Pinpoint the cell where the given text exists, returning its (x, y) midpoint coordinate. 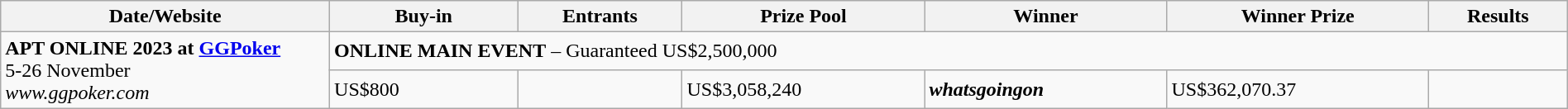
US$3,058,240 (804, 89)
Buy-in (423, 17)
Results (1498, 17)
US$362,070.37 (1298, 89)
ONLINE MAIN EVENT – Guaranteed US$2,500,000 (949, 51)
APT ONLINE 2023 at GGPoker5-26 Novemberwww.ggpoker.com (165, 70)
Entrants (600, 17)
Date/Website (165, 17)
Winner Prize (1298, 17)
whatsgoingon (1045, 89)
Prize Pool (804, 17)
Winner (1045, 17)
US$800 (423, 89)
